Return the [X, Y] coordinate for the center point of the cell that contains the specified text.  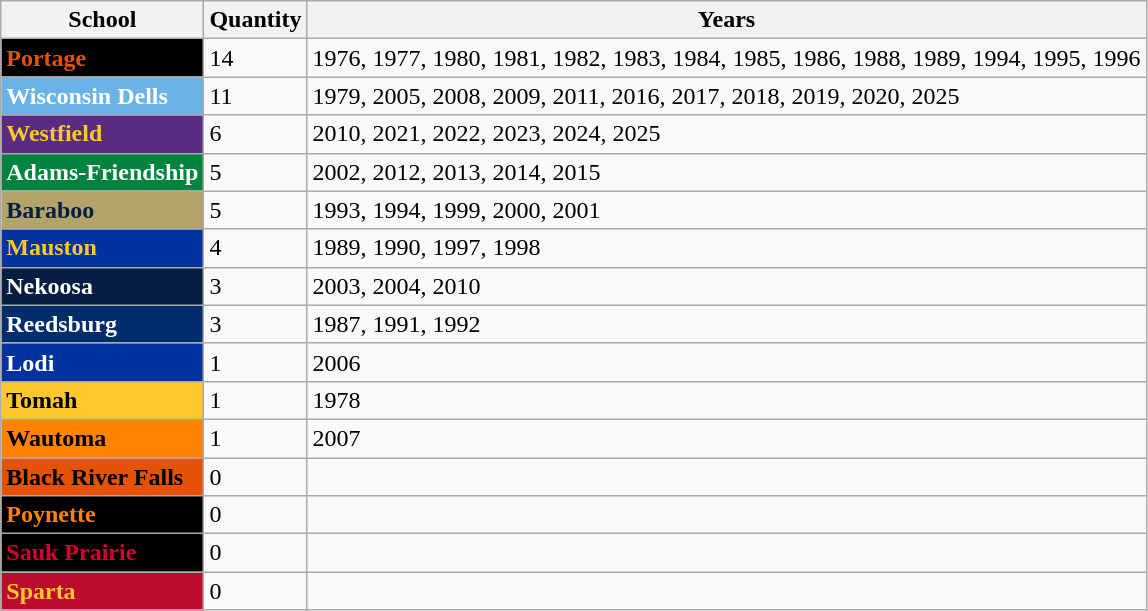
1979, 2005, 2008, 2009, 2011, 2016, 2017, 2018, 2019, 2020, 2025 [726, 96]
2007 [726, 438]
2006 [726, 362]
2010, 2021, 2022, 2023, 2024, 2025 [726, 134]
Reedsburg [102, 324]
11 [256, 96]
Years [726, 20]
14 [256, 58]
Sparta [102, 591]
Tomah [102, 400]
Black River Falls [102, 477]
2003, 2004, 2010 [726, 286]
1993, 1994, 1999, 2000, 2001 [726, 210]
Sauk Prairie [102, 553]
Wisconsin Dells [102, 96]
Adams-Friendship [102, 172]
1976, 1977, 1980, 1981, 1982, 1983, 1984, 1985, 1986, 1988, 1989, 1994, 1995, 1996 [726, 58]
Lodi [102, 362]
Nekoosa [102, 286]
Portage [102, 58]
6 [256, 134]
Quantity [256, 20]
1987, 1991, 1992 [726, 324]
1978 [726, 400]
2002, 2012, 2013, 2014, 2015 [726, 172]
Baraboo [102, 210]
Westfield [102, 134]
Poynette [102, 515]
1989, 1990, 1997, 1998 [726, 248]
School [102, 20]
4 [256, 248]
Wautoma [102, 438]
Mauston [102, 248]
